Detect which cell encompasses the target text, then output its (x, y) center coordinate. 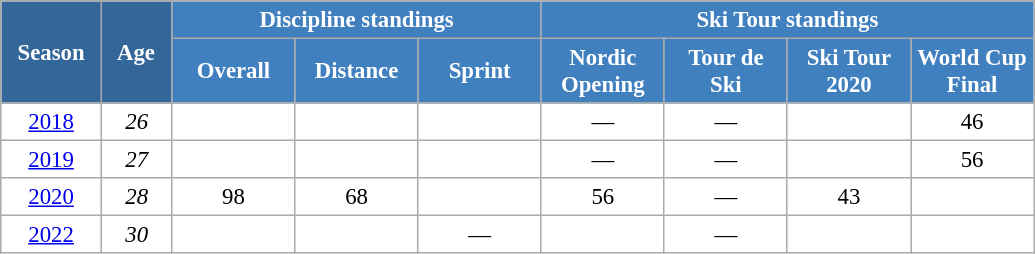
27 (136, 160)
2020 (52, 197)
28 (136, 197)
Season (52, 52)
2018 (52, 122)
46 (972, 122)
68 (356, 197)
98 (234, 197)
Age (136, 52)
2022 (52, 235)
Sprint (480, 72)
Distance (356, 72)
Tour deSki (726, 72)
26 (136, 122)
Ski Tour2020 (848, 72)
30 (136, 235)
2019 (52, 160)
43 (848, 197)
World CupFinal (972, 72)
Overall (234, 72)
Discipline standings (356, 20)
NordicOpening (602, 72)
Ski Tour standings (787, 20)
